Return the (X, Y) coordinate for the center point of the cell that contains the specified text.  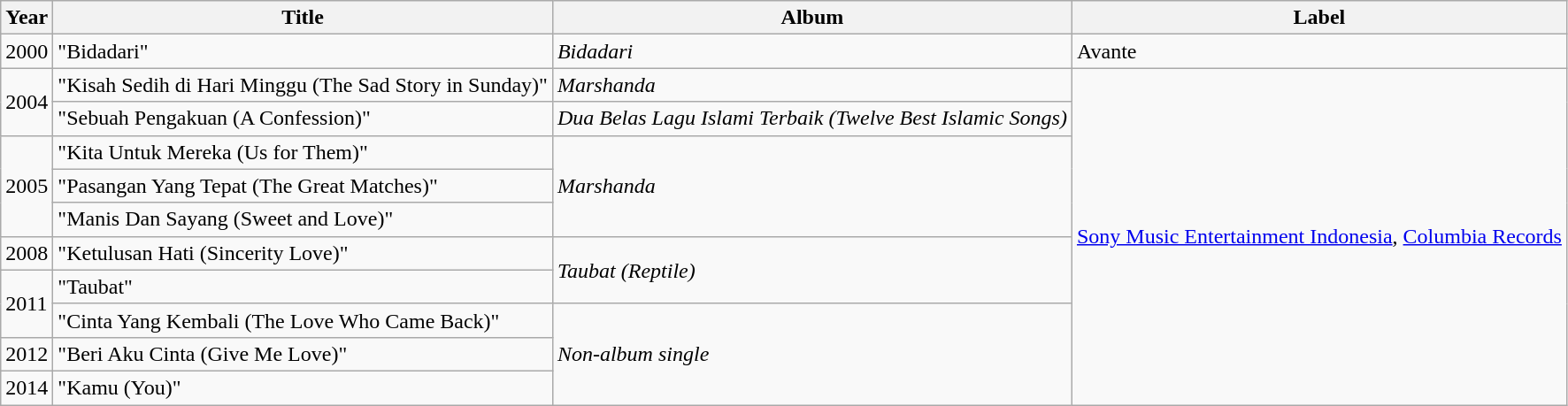
"Cinta Yang Kembali (The Love Who Came Back)" (303, 320)
Dua Belas Lagu Islami Terbaik (Twelve Best Islamic Songs) (812, 119)
"Sebuah Pengakuan (A Confession)" (303, 119)
"Pasangan Yang Tepat (The Great Matches)" (303, 186)
Taubat (Reptile) (812, 270)
"Ketulusan Hati (Sincerity Love)" (303, 253)
"Kisah Sedih di Hari Minggu (The Sad Story in Sunday)" (303, 85)
2000 (27, 51)
Non-album single (812, 354)
Album (812, 18)
2008 (27, 253)
2005 (27, 186)
Avante (1318, 51)
Year (27, 18)
"Beri Aku Cinta (Give Me Love)" (303, 354)
"Bidadari" (303, 51)
Bidadari (812, 51)
2011 (27, 303)
"Kamu (You)" (303, 387)
Title (303, 18)
"Kita Untuk Mereka (Us for Them)" (303, 152)
"Manis Dan Sayang (Sweet and Love)" (303, 219)
"Taubat" (303, 287)
2014 (27, 387)
Label (1318, 18)
2012 (27, 354)
Sony Music Entertainment Indonesia, Columbia Records (1318, 237)
2004 (27, 102)
